Determine the (X, Y) coordinate at the center of the cell enclosing the given text.  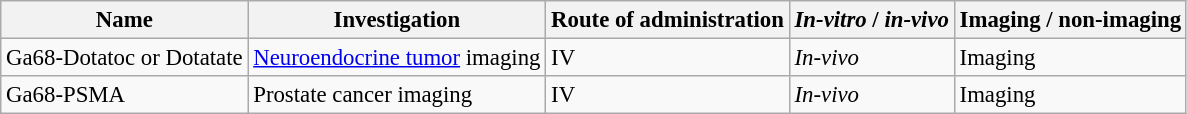
In-vitro / in-vivo (872, 20)
Investigation (397, 20)
Imaging / non-imaging (1070, 20)
Ga68-Dotatoc or Dotatate (124, 58)
Name (124, 20)
Route of administration (668, 20)
Prostate cancer imaging (397, 95)
Neuroendocrine tumor imaging (397, 58)
Ga68-PSMA (124, 95)
